Output the [x, y] coordinate of the center of the cell containing the given text.  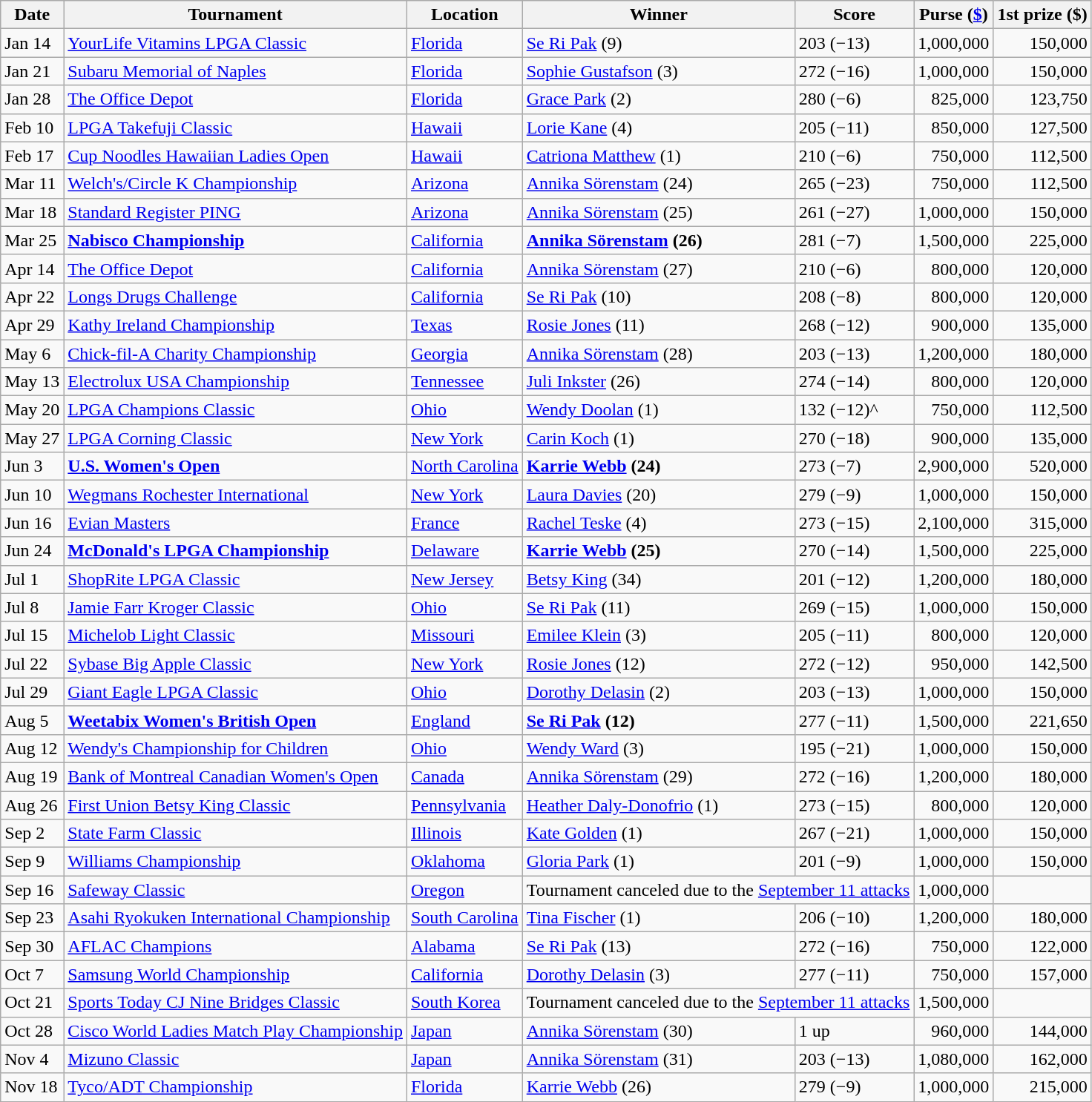
Annika Sörenstam (28) [659, 354]
Canada [464, 776]
North Carolina [464, 466]
Weetabix Women's British Open [236, 720]
Kate Golden (1) [659, 834]
Apr 22 [33, 297]
Jamie Farr Kroger Classic [236, 607]
201 (−12) [854, 579]
Feb 10 [33, 128]
261 (−27) [854, 212]
825,000 [954, 99]
South Carolina [464, 918]
Sports Today CJ Nine Bridges Classic [236, 1003]
270 (−14) [854, 551]
Location [464, 15]
Purse ($) [954, 15]
Jul 22 [33, 664]
Apr 29 [33, 325]
Oregon [464, 890]
Date [33, 15]
Karrie Webb (26) [659, 1087]
Jun 16 [33, 523]
Alabama [464, 946]
Bank of Montreal Canadian Women's Open [236, 776]
Samsung World Championship [236, 974]
Juli Inkster (26) [659, 382]
2,900,000 [954, 466]
960,000 [954, 1031]
Annika Sörenstam (25) [659, 212]
Jan 21 [33, 71]
Wendy Ward (3) [659, 748]
Annika Sörenstam (30) [659, 1031]
Missouri [464, 636]
State Farm Classic [236, 834]
268 (−12) [854, 325]
Sep 23 [33, 918]
AFLAC Champions [236, 946]
Longs Drugs Challenge [236, 297]
272 (−12) [854, 664]
Grace Park (2) [659, 99]
Se Ri Pak (13) [659, 946]
McDonald's LPGA Championship [236, 551]
Heather Daly-Donofrio (1) [659, 805]
221,650 [1042, 720]
162,000 [1042, 1059]
281 (−7) [854, 240]
Se Ri Pak (9) [659, 43]
Jul 8 [33, 607]
Apr 14 [33, 268]
Feb 17 [33, 156]
May 27 [33, 438]
206 (−10) [854, 918]
127,500 [1042, 128]
Jul 29 [33, 692]
Aug 12 [33, 748]
Michelob Light Classic [236, 636]
1,080,000 [954, 1059]
Pennsylvania [464, 805]
1 up [854, 1031]
Dorothy Delasin (2) [659, 692]
Giant Eagle LPGA Classic [236, 692]
Carin Koch (1) [659, 438]
142,500 [1042, 664]
Rosie Jones (11) [659, 325]
Annika Sörenstam (27) [659, 268]
Oklahoma [464, 862]
Subaru Memorial of Naples [236, 71]
280 (−6) [854, 99]
1st prize ($) [1042, 15]
Gloria Park (1) [659, 862]
315,000 [1042, 523]
Jun 3 [33, 466]
England [464, 720]
Wendy's Championship for Children [236, 748]
Welch's/Circle K Championship [236, 184]
Nov 18 [33, 1087]
Safeway Classic [236, 890]
Mar 11 [33, 184]
First Union Betsy King Classic [236, 805]
France [464, 523]
Mizuno Classic [236, 1059]
Tournament [236, 15]
May 6 [33, 354]
U.S. Women's Open [236, 466]
Sep 2 [33, 834]
269 (−15) [854, 607]
201 (−9) [854, 862]
LPGA Champions Classic [236, 410]
Rachel Teske (4) [659, 523]
Catriona Matthew (1) [659, 156]
195 (−21) [854, 748]
850,000 [954, 128]
520,000 [1042, 466]
Laura Davies (20) [659, 495]
Winner [659, 15]
Annika Sörenstam (31) [659, 1059]
122,000 [1042, 946]
Annika Sörenstam (26) [659, 240]
Electrolux USA Championship [236, 382]
YourLife Vitamins LPGA Classic [236, 43]
Aug 19 [33, 776]
Aug 26 [33, 805]
Tennessee [464, 382]
May 13 [33, 382]
Texas [464, 325]
Karrie Webb (24) [659, 466]
New Jersey [464, 579]
Jun 10 [33, 495]
Wegmans Rochester International [236, 495]
Mar 18 [33, 212]
Cup Noodles Hawaiian Ladies Open [236, 156]
132 (−12)^ [854, 410]
273 (−7) [854, 466]
Sybase Big Apple Classic [236, 664]
Annika Sörenstam (29) [659, 776]
Se Ri Pak (12) [659, 720]
Se Ri Pak (10) [659, 297]
Nov 4 [33, 1059]
Nabisco Championship [236, 240]
Oct 28 [33, 1031]
May 20 [33, 410]
Betsy King (34) [659, 579]
Cisco World Ladies Match Play Championship [236, 1031]
Tyco/ADT Championship [236, 1087]
265 (−23) [854, 184]
Wendy Doolan (1) [659, 410]
Chick-fil-A Charity Championship [236, 354]
274 (−14) [854, 382]
Sep 16 [33, 890]
215,000 [1042, 1087]
157,000 [1042, 974]
Kathy Ireland Championship [236, 325]
Jan 14 [33, 43]
Delaware [464, 551]
Sophie Gustafson (3) [659, 71]
Dorothy Delasin (3) [659, 974]
Georgia [464, 354]
Sep 9 [33, 862]
Standard Register PING [236, 212]
LPGA Takefuji Classic [236, 128]
Jul 15 [33, 636]
LPGA Corning Classic [236, 438]
Illinois [464, 834]
Jul 1 [33, 579]
144,000 [1042, 1031]
Evian Masters [236, 523]
Oct 7 [33, 974]
Williams Championship [236, 862]
Score [854, 15]
ShopRite LPGA Classic [236, 579]
Emilee Klein (3) [659, 636]
950,000 [954, 664]
208 (−8) [854, 297]
Oct 21 [33, 1003]
267 (−21) [854, 834]
Lorie Kane (4) [659, 128]
2,100,000 [954, 523]
Tina Fischer (1) [659, 918]
Rosie Jones (12) [659, 664]
Asahi Ryokuken International Championship [236, 918]
Karrie Webb (25) [659, 551]
Se Ri Pak (11) [659, 607]
Aug 5 [33, 720]
123,750 [1042, 99]
Mar 25 [33, 240]
Sep 30 [33, 946]
Annika Sörenstam (24) [659, 184]
South Korea [464, 1003]
Jun 24 [33, 551]
Jan 28 [33, 99]
270 (−18) [854, 438]
